Search for the cell housing the specified text and yield its (X, Y) center coordinate. 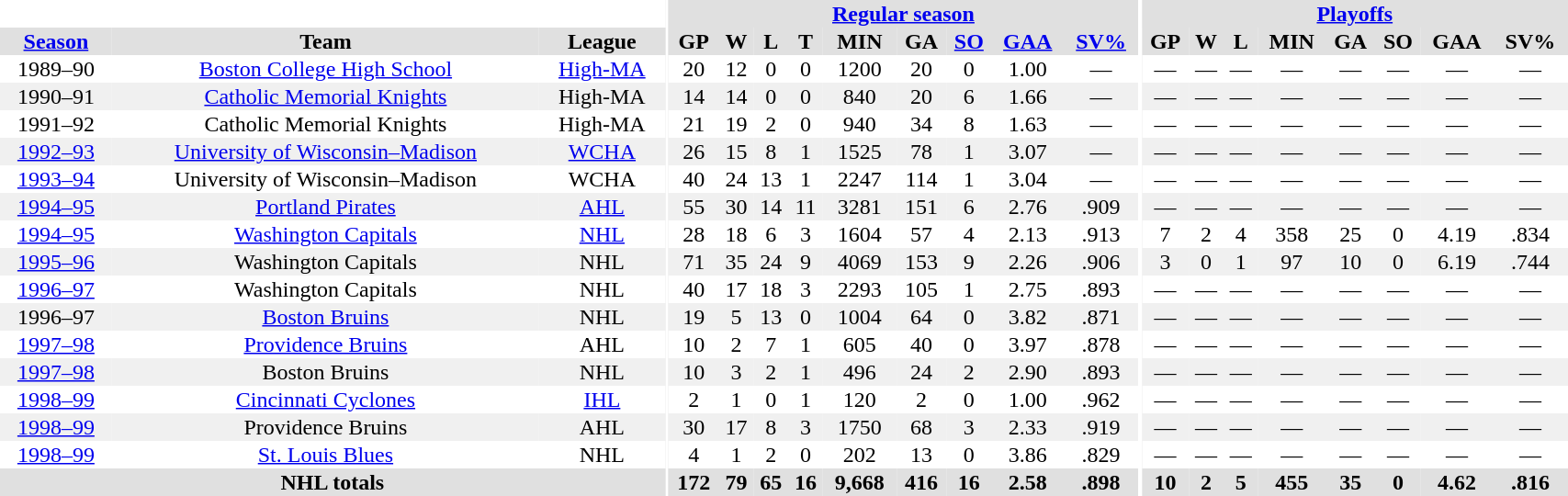
Boston College High School (325, 69)
1995–96 (56, 262)
.834 (1530, 234)
St. Louis Blues (325, 455)
2.13 (1027, 234)
2293 (860, 289)
1990–91 (56, 96)
Team (325, 41)
9,668 (860, 482)
64 (922, 317)
3.82 (1027, 317)
2247 (860, 179)
455 (1292, 482)
11 (806, 207)
2.76 (1027, 207)
105 (922, 289)
.816 (1530, 482)
1989–90 (56, 69)
26 (694, 152)
1.63 (1027, 124)
1200 (860, 69)
.962 (1100, 400)
.871 (1100, 317)
3.04 (1027, 179)
3281 (860, 207)
151 (922, 207)
1604 (860, 234)
.909 (1100, 207)
202 (860, 455)
12 (737, 69)
605 (860, 344)
.913 (1100, 234)
3.86 (1027, 455)
League (603, 41)
840 (860, 96)
1991–92 (56, 124)
25 (1350, 234)
28 (694, 234)
15 (737, 152)
.744 (1530, 262)
.898 (1100, 482)
153 (922, 262)
55 (694, 207)
358 (1292, 234)
97 (1292, 262)
2.33 (1027, 427)
57 (922, 234)
79 (737, 482)
1992–93 (56, 152)
1525 (860, 152)
4.62 (1457, 482)
.919 (1100, 427)
Season (56, 41)
3.97 (1027, 344)
4.19 (1457, 234)
.906 (1100, 262)
Cincinnati Cyclones (325, 400)
496 (860, 372)
940 (860, 124)
3.07 (1027, 152)
IHL (603, 400)
2.90 (1027, 372)
65 (771, 482)
T (806, 41)
68 (922, 427)
114 (922, 179)
Regular season (904, 14)
2.75 (1027, 289)
Portland Pirates (325, 207)
Playoffs (1354, 14)
1993–94 (56, 179)
416 (922, 482)
4069 (860, 262)
21 (694, 124)
6.19 (1457, 262)
71 (694, 262)
.878 (1100, 344)
172 (694, 482)
120 (860, 400)
78 (922, 152)
1750 (860, 427)
2.58 (1027, 482)
.829 (1100, 455)
34 (922, 124)
NHL totals (333, 482)
2.26 (1027, 262)
1.66 (1027, 96)
1004 (860, 317)
